Identify which cell holds the provided text, then report its (x, y) central coordinate. 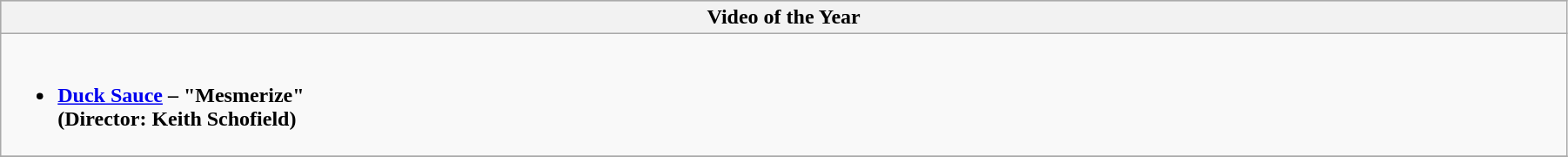
Duck Sauce – "Mesmerize" (Director: Keith Schofield) (784, 95)
Video of the Year (784, 17)
